Find where the given text appears and provide that cell's center as [X, Y] coordinate. 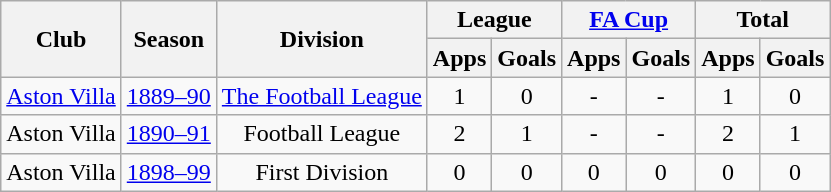
FA Cup [629, 20]
Club [62, 39]
Season [168, 39]
1898–99 [168, 172]
First Division [322, 172]
1890–91 [168, 134]
Football League [322, 134]
Total [763, 20]
1889–90 [168, 96]
The Football League [322, 96]
League [494, 20]
Division [322, 39]
